Identify which cell holds the provided text, then report its (X, Y) central coordinate. 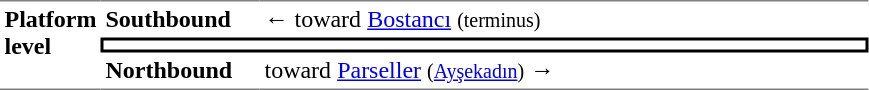
toward Parseller (Ayşekadın) → (564, 71)
← toward Bostancı (terminus) (564, 19)
Northbound (180, 71)
Platform level (50, 45)
Southbound (180, 19)
